Extract the [X, Y] coordinate from the center of the cell holding the provided text.  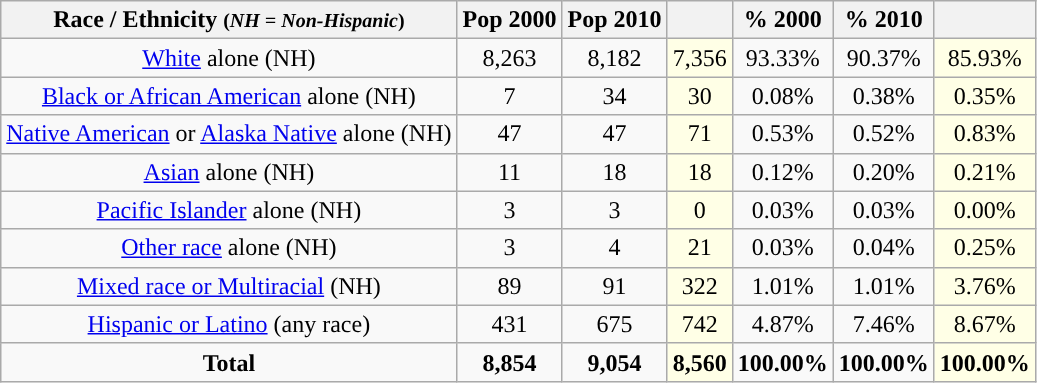
0.20% [884, 172]
91 [614, 286]
4.87% [782, 324]
7 [510, 96]
0.53% [782, 134]
9,054 [614, 362]
Asian alone (NH) [229, 172]
71 [700, 134]
431 [510, 324]
Race / Ethnicity (NH = Non-Hispanic) [229, 20]
89 [510, 286]
21 [700, 248]
4 [614, 248]
% 2010 [884, 20]
Pacific Islander alone (NH) [229, 210]
8,263 [510, 58]
0.00% [984, 210]
742 [700, 324]
Other race alone (NH) [229, 248]
675 [614, 324]
0.04% [884, 248]
0.38% [884, 96]
0.12% [782, 172]
0 [700, 210]
0.52% [884, 134]
0.35% [984, 96]
11 [510, 172]
% 2000 [782, 20]
7,356 [700, 58]
Total [229, 362]
3.76% [984, 286]
Native American or Alaska Native alone (NH) [229, 134]
85.93% [984, 58]
90.37% [884, 58]
7.46% [884, 324]
Hispanic or Latino (any race) [229, 324]
8,560 [700, 362]
Mixed race or Multiracial (NH) [229, 286]
0.21% [984, 172]
8,182 [614, 58]
White alone (NH) [229, 58]
322 [700, 286]
34 [614, 96]
30 [700, 96]
8,854 [510, 362]
93.33% [782, 58]
0.83% [984, 134]
Pop 2010 [614, 20]
Black or African American alone (NH) [229, 96]
0.25% [984, 248]
0.08% [782, 96]
8.67% [984, 324]
Pop 2000 [510, 20]
